Search for the cell housing the specified text and yield its [x, y] center coordinate. 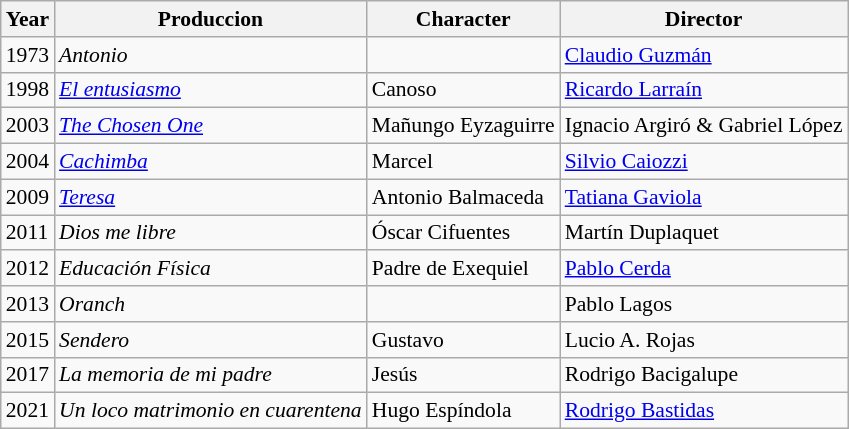
2003 [28, 126]
Pablo Lagos [704, 304]
Lucio A. Rojas [704, 340]
Antonio Balmaceda [464, 197]
Sendero [210, 340]
Un loco matrimonio en cuarentena [210, 411]
2021 [28, 411]
Gustavo [464, 340]
Director [704, 19]
Rodrigo Bastidas [704, 411]
Pablo Cerda [704, 269]
Óscar Cifuentes [464, 233]
Ricardo Larraín [704, 90]
Claudio Guzmán [704, 55]
1998 [28, 90]
Cachimba [210, 162]
Tatiana Gaviola [704, 197]
The Chosen One [210, 126]
Dios me libre [210, 233]
Mañungo Eyzaguirre [464, 126]
Padre de Exequiel [464, 269]
1973 [28, 55]
Produccion [210, 19]
Jesús [464, 375]
Teresa [210, 197]
2009 [28, 197]
Oranch [210, 304]
2012 [28, 269]
2004 [28, 162]
2011 [28, 233]
El entusiasmo [210, 90]
Character [464, 19]
Hugo Espíndola [464, 411]
Educación Física [210, 269]
Canoso [464, 90]
Ignacio Argiró & Gabriel López [704, 126]
Antonio [210, 55]
Silvio Caiozzi [704, 162]
La memoria de mi padre [210, 375]
Martín Duplaquet [704, 233]
Marcel [464, 162]
2015 [28, 340]
Year [28, 19]
2013 [28, 304]
2017 [28, 375]
Rodrigo Bacigalupe [704, 375]
